Output the (x, y) coordinate of the center of the cell containing the given text.  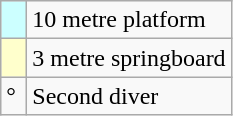
3 metre springboard (129, 58)
10 metre platform (129, 20)
° (14, 96)
Second diver (129, 96)
